From the cell containing the given text, extract its center point as (x, y) coordinate. 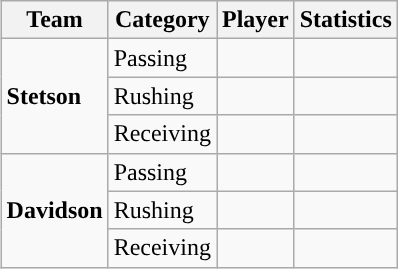
Stetson (54, 96)
Team (54, 20)
Davidson (54, 210)
Player (255, 20)
Category (162, 20)
Statistics (346, 20)
